Pinpoint the cell where the given text exists, returning its (X, Y) midpoint coordinate. 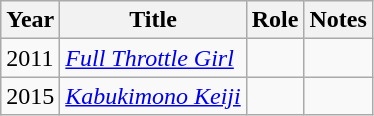
Title (153, 20)
2015 (30, 96)
Kabukimono Keiji (153, 96)
2011 (30, 58)
Full Throttle Girl (153, 58)
Notes (338, 20)
Role (275, 20)
Year (30, 20)
